Scan for the cell matching the given text and deliver its (X, Y) coordinate at center. 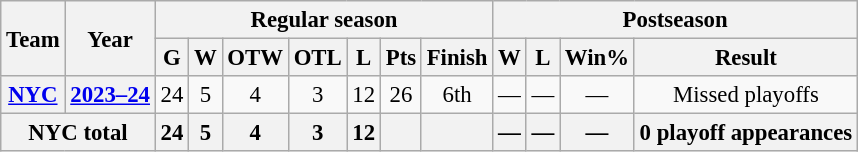
OTL (318, 58)
6th (456, 95)
Regular season (324, 20)
Result (746, 58)
NYC total (78, 133)
2023–24 (110, 95)
Team (33, 38)
Missed playoffs (746, 95)
OTW (255, 58)
Year (110, 38)
Finish (456, 58)
G (172, 58)
0 playoff appearances (746, 133)
Pts (400, 58)
26 (400, 95)
Win% (598, 58)
Postseason (676, 20)
NYC (33, 95)
